Determine the [X, Y] coordinate at the center of the cell enclosing the given text.  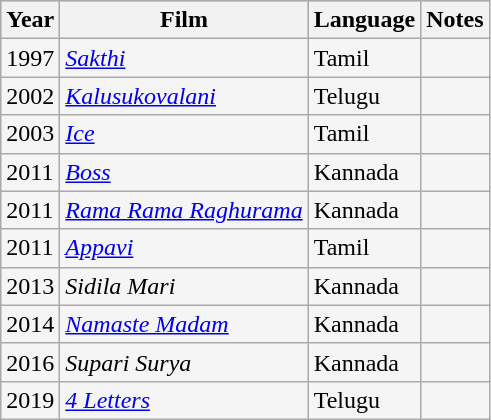
4 Letters [184, 400]
2013 [30, 286]
Notes [455, 20]
Appavi [184, 248]
2003 [30, 134]
Boss [184, 172]
Sakthi [184, 58]
2014 [30, 324]
Rama Rama Raghurama [184, 210]
1997 [30, 58]
Language [364, 20]
Kalusukovalani [184, 96]
2019 [30, 400]
Sidila Mari [184, 286]
2002 [30, 96]
Ice [184, 134]
Year [30, 20]
Film [184, 20]
2016 [30, 362]
Supari Surya [184, 362]
Namaste Madam [184, 324]
